Extract the [x, y] coordinate from the center of the cell holding the provided text.  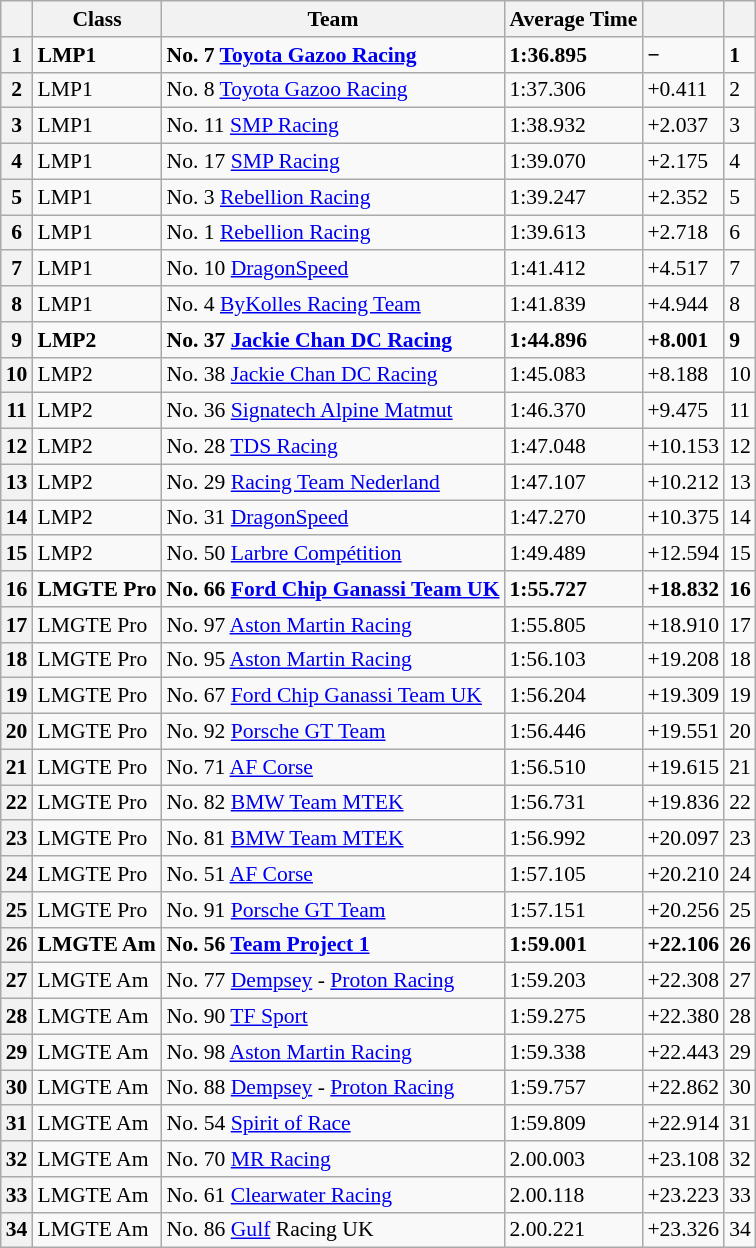
No. 81 BMW Team MTEK [334, 839]
No. 88 Dempsey - Proton Racing [334, 1088]
+2.352 [683, 197]
No. 91 Porsche GT Team [334, 910]
+10.153 [683, 447]
No. 17 SMP Racing [334, 162]
No. 1 Rebellion Racing [334, 233]
No. 70 MR Racing [334, 1159]
No. 51 AF Corse [334, 874]
1:39.070 [574, 162]
No. 3 Rebellion Racing [334, 197]
+0.411 [683, 90]
− [683, 55]
No. 67 Ford Chip Ganassi Team UK [334, 696]
+10.375 [683, 518]
1:47.107 [574, 482]
No. 98 Aston Martin Racing [334, 1052]
1:39.613 [574, 233]
1:59.338 [574, 1052]
No. 77 Dempsey - Proton Racing [334, 981]
No. 92 Porsche GT Team [334, 732]
1:38.932 [574, 126]
No. 66 Ford Chip Ganassi Team UK [334, 589]
No. 82 BMW Team MTEK [334, 803]
+18.910 [683, 625]
No. 28 TDS Racing [334, 447]
1:55.727 [574, 589]
No. 50 Larbre Compétition [334, 554]
+19.551 [683, 732]
1:45.083 [574, 375]
1:49.489 [574, 554]
1:39.247 [574, 197]
No. 7 Toyota Gazoo Racing [334, 55]
+8.001 [683, 340]
No. 56 Team Project 1 [334, 945]
1:46.370 [574, 411]
+19.615 [683, 767]
+20.210 [683, 874]
+8.188 [683, 375]
No. 54 Spirit of Race [334, 1124]
+22.380 [683, 1017]
No. 97 Aston Martin Racing [334, 625]
1:59.275 [574, 1017]
No. 71 AF Corse [334, 767]
+18.832 [683, 589]
No. 36 Signatech Alpine Matmut [334, 411]
+19.309 [683, 696]
1:47.048 [574, 447]
No. 10 DragonSpeed [334, 269]
No. 4 ByKolles Racing Team [334, 304]
+12.594 [683, 554]
+22.914 [683, 1124]
1:41.839 [574, 304]
+2.718 [683, 233]
No. 29 Racing Team Nederland [334, 482]
1:44.896 [574, 340]
Average Time [574, 19]
No. 38 Jackie Chan DC Racing [334, 375]
+9.475 [683, 411]
1:41.412 [574, 269]
1:37.306 [574, 90]
1:59.809 [574, 1124]
No. 31 DragonSpeed [334, 518]
+2.037 [683, 126]
1:56.446 [574, 732]
2.00.221 [574, 1230]
2.00.118 [574, 1195]
+10.212 [683, 482]
No. 86 Gulf Racing UK [334, 1230]
1:55.805 [574, 625]
1:36.895 [574, 55]
2.00.003 [574, 1159]
+4.944 [683, 304]
+22.308 [683, 981]
+4.517 [683, 269]
No. 8 Toyota Gazoo Racing [334, 90]
1:59.203 [574, 981]
1:56.510 [574, 767]
1:57.105 [574, 874]
+20.256 [683, 910]
Team [334, 19]
+23.108 [683, 1159]
1:56.731 [574, 803]
No. 61 Clearwater Racing [334, 1195]
+23.326 [683, 1230]
1:56.204 [574, 696]
+23.223 [683, 1195]
1:57.151 [574, 910]
Class [96, 19]
No. 95 Aston Martin Racing [334, 660]
+20.097 [683, 839]
1:59.001 [574, 945]
1:59.757 [574, 1088]
No. 90 TF Sport [334, 1017]
No. 37 Jackie Chan DC Racing [334, 340]
+22.862 [683, 1088]
1:56.992 [574, 839]
+19.208 [683, 660]
+19.836 [683, 803]
+2.175 [683, 162]
No. 11 SMP Racing [334, 126]
+22.443 [683, 1052]
1:47.270 [574, 518]
+22.106 [683, 945]
1:56.103 [574, 660]
